Output the [x, y] coordinate of the center of the cell containing the given text.  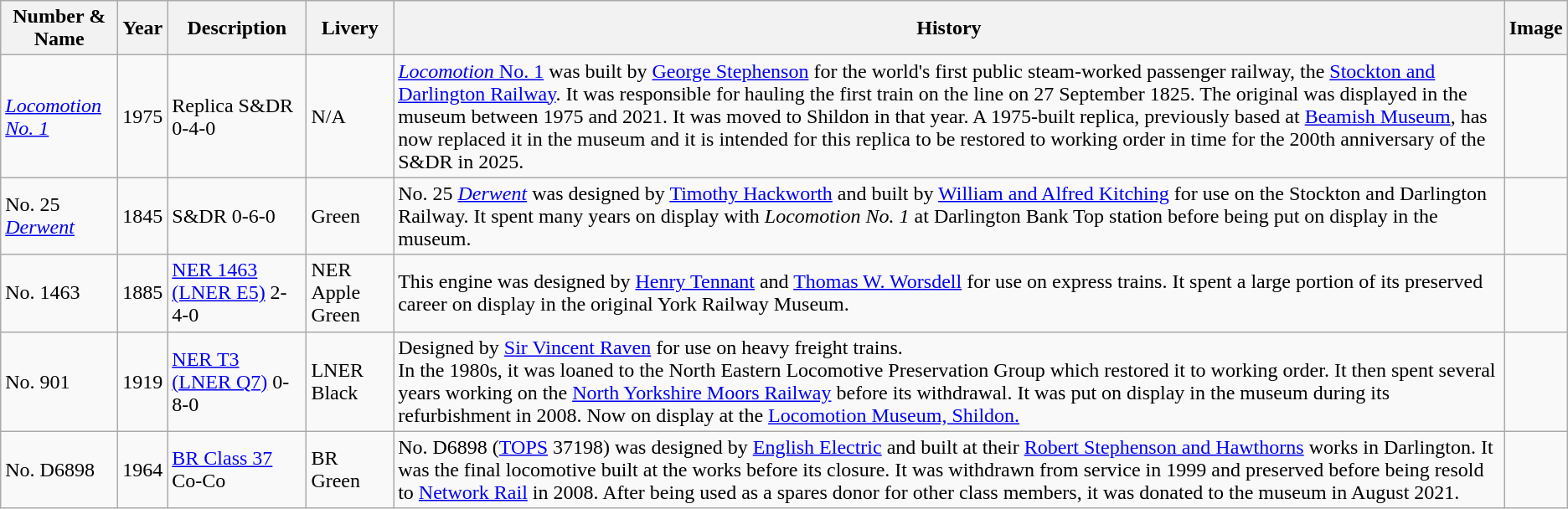
1975 [142, 116]
NER T3 (LNER Q7) 0-8-0 [237, 382]
1919 [142, 382]
1845 [142, 216]
N/A [350, 116]
No. 1463 [59, 293]
BR Class 37 Co-Co [237, 470]
Image [1536, 28]
BR Green [350, 470]
Livery [350, 28]
Year [142, 28]
Description [237, 28]
No. D6898 [59, 470]
Green [350, 216]
Number & Name [59, 28]
S&DR 0-6-0 [237, 216]
NER 1463 (LNER E5) 2-4-0 [237, 293]
Locomotion No. 1 [59, 116]
NER Apple Green [350, 293]
1964 [142, 470]
No. 901 [59, 382]
LNER Black [350, 382]
1885 [142, 293]
Replica S&DR 0-4-0 [237, 116]
No. 25 Derwent [59, 216]
History [950, 28]
